Locate the cell with the specified text and output its [X, Y] center coordinate. 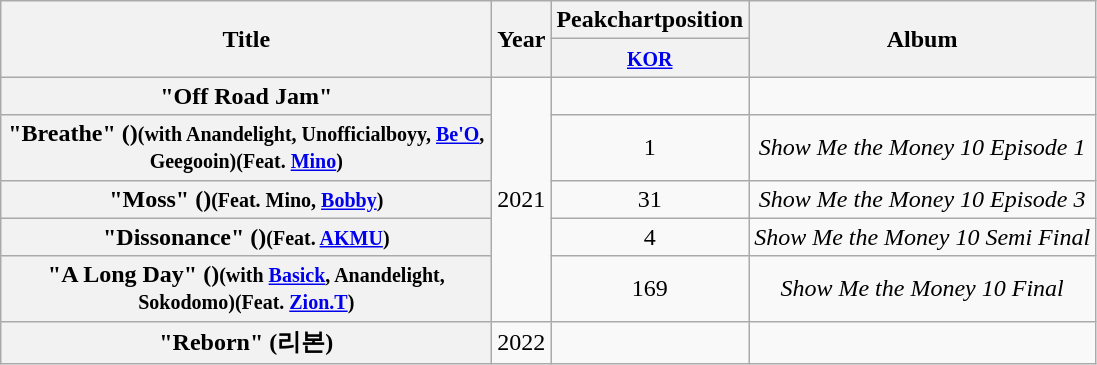
169 [650, 288]
4 [650, 237]
Show Me the Money 10 Semi Final [922, 237]
Show Me the Money 10 Final [922, 288]
Year [522, 39]
"Dissonance" ()(Feat. AKMU) [246, 237]
2021 [522, 199]
"A Long Day" ()(with Basick, Anandelight, Sokodomo)(Feat. Zion.T) [246, 288]
1 [650, 148]
KOR [650, 58]
Show Me the Money 10 Episode 3 [922, 199]
Album [922, 39]
"Reborn" (리본) [246, 342]
31 [650, 199]
"Off Road Jam" [246, 96]
Peakchartposition [650, 20]
"Moss" ()(Feat. Mino, Bobby) [246, 199]
"Breathe" ()(with Anandelight, Unofficialboyy, Be'O, Geegooin)(Feat. Mino) [246, 148]
2022 [522, 342]
Title [246, 39]
Show Me the Money 10 Episode 1 [922, 148]
